Return (x, y) of the center of cell containing provided text 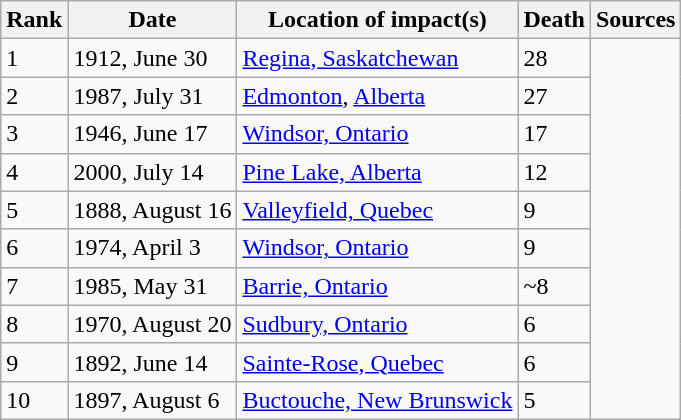
Valleyfield, Quebec (378, 210)
Barrie, Ontario (378, 286)
7 (34, 286)
1974, April 3 (152, 248)
10 (34, 400)
Sources (636, 20)
Location of impact(s) (378, 20)
~8 (554, 286)
Date (152, 20)
28 (554, 58)
1912, June 30 (152, 58)
Regina, Saskatchewan (378, 58)
Death (554, 20)
12 (554, 172)
27 (554, 96)
3 (34, 134)
1946, June 17 (152, 134)
4 (34, 172)
Rank (34, 20)
Edmonton, Alberta (378, 96)
Sainte-Rose, Quebec (378, 362)
Sudbury, Ontario (378, 324)
17 (554, 134)
2000, July 14 (152, 172)
2 (34, 96)
Pine Lake, Alberta (378, 172)
1897, August 6 (152, 400)
1970, August 20 (152, 324)
1987, July 31 (152, 96)
8 (34, 324)
1892, June 14 (152, 362)
1 (34, 58)
1985, May 31 (152, 286)
Buctouche, New Brunswick (378, 400)
1888, August 16 (152, 210)
